Locate the cell with the specified text and output its (X, Y) center coordinate. 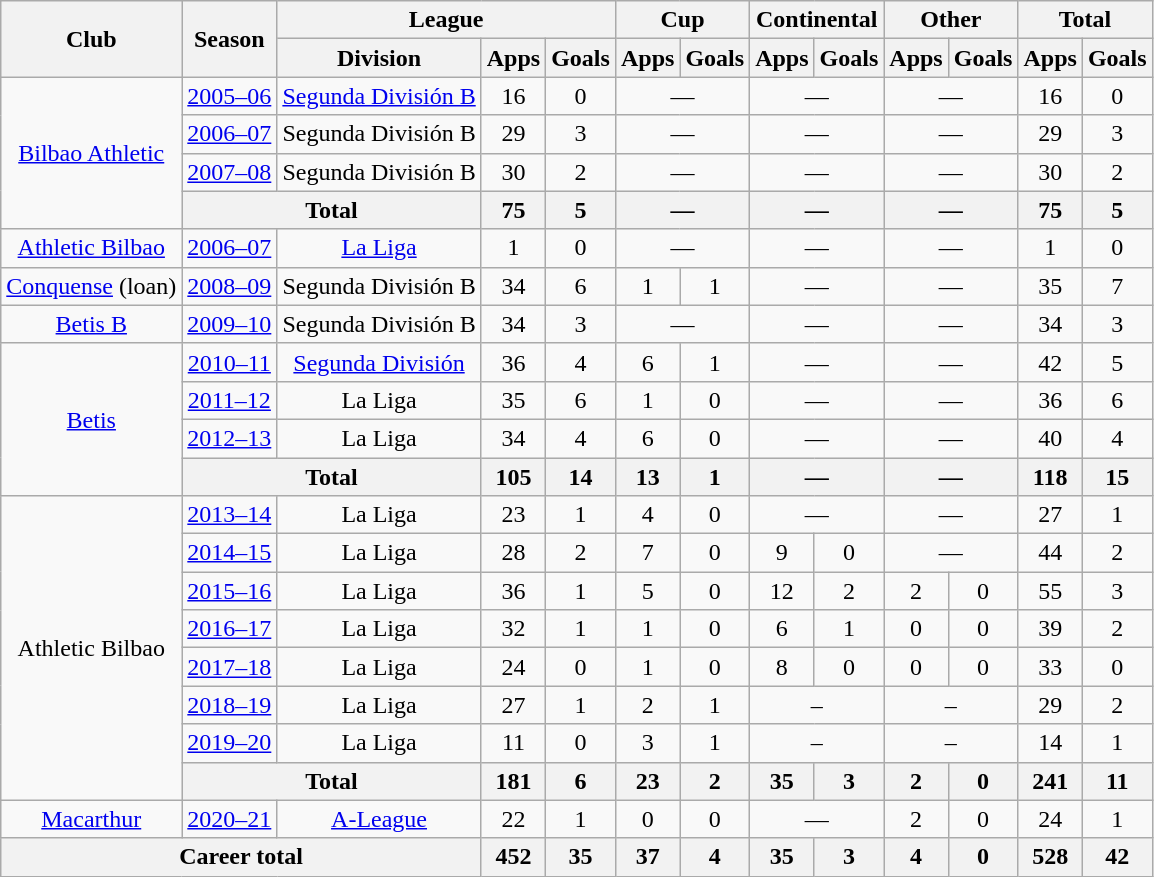
39 (1050, 629)
12 (782, 591)
22 (513, 819)
2011–12 (230, 400)
Season (230, 39)
Betis B (92, 324)
2018–19 (230, 705)
2014–15 (230, 553)
241 (1050, 781)
Cup (682, 20)
2010–11 (230, 362)
A-League (379, 819)
Other (951, 20)
2012–13 (230, 438)
44 (1050, 553)
28 (513, 553)
Conquense (loan) (92, 286)
Club (92, 39)
2019–20 (230, 743)
118 (1050, 477)
8 (782, 667)
2017–18 (230, 667)
9 (782, 553)
2005–06 (230, 96)
15 (1117, 477)
Bilbao Athletic (92, 153)
2016–17 (230, 629)
2020–21 (230, 819)
Betis (92, 419)
Segunda División (379, 362)
55 (1050, 591)
Macarthur (92, 819)
2015–16 (230, 591)
Division (379, 58)
452 (513, 857)
105 (513, 477)
181 (513, 781)
32 (513, 629)
33 (1050, 667)
528 (1050, 857)
37 (647, 857)
40 (1050, 438)
2013–14 (230, 515)
2007–08 (230, 172)
2009–10 (230, 324)
Career total (241, 857)
Continental (817, 20)
2008–09 (230, 286)
13 (647, 477)
League (446, 20)
